Scan for the cell matching the given text and deliver its (X, Y) coordinate at center. 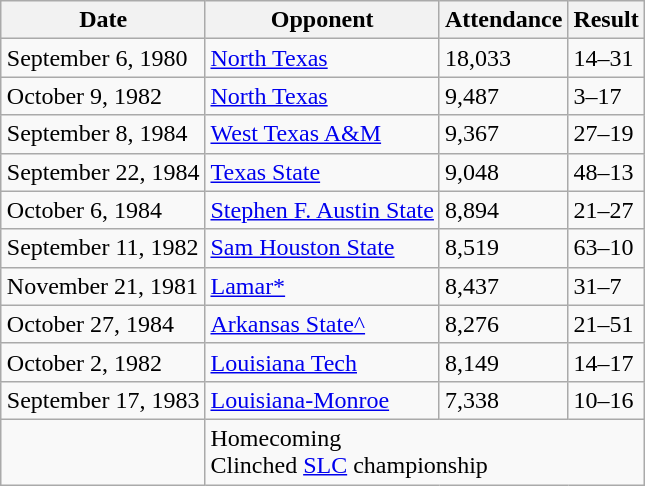
September 22, 1984 (103, 172)
October 6, 1984 (103, 210)
21–51 (606, 324)
14–31 (606, 58)
October 27, 1984 (103, 324)
8,276 (503, 324)
Arkansas State^ (322, 324)
Homecoming Clinched SLC championship (424, 452)
November 21, 1981 (103, 286)
7,338 (503, 400)
18,033 (503, 58)
14–17 (606, 362)
Texas State (322, 172)
Louisiana Tech (322, 362)
9,048 (503, 172)
21–27 (606, 210)
Date (103, 20)
8,149 (503, 362)
Sam Houston State (322, 248)
9,487 (503, 96)
9,367 (503, 134)
48–13 (606, 172)
8,519 (503, 248)
October 9, 1982 (103, 96)
September 17, 1983 (103, 400)
West Texas A&M (322, 134)
3–17 (606, 96)
Louisiana-Monroe (322, 400)
September 11, 1982 (103, 248)
Opponent (322, 20)
Attendance (503, 20)
September 6, 1980 (103, 58)
10–16 (606, 400)
31–7 (606, 286)
Stephen F. Austin State (322, 210)
63–10 (606, 248)
Lamar* (322, 286)
8,894 (503, 210)
October 2, 1982 (103, 362)
27–19 (606, 134)
Result (606, 20)
8,437 (503, 286)
September 8, 1984 (103, 134)
